Pinpoint the cell where the given text exists, returning its [x, y] midpoint coordinate. 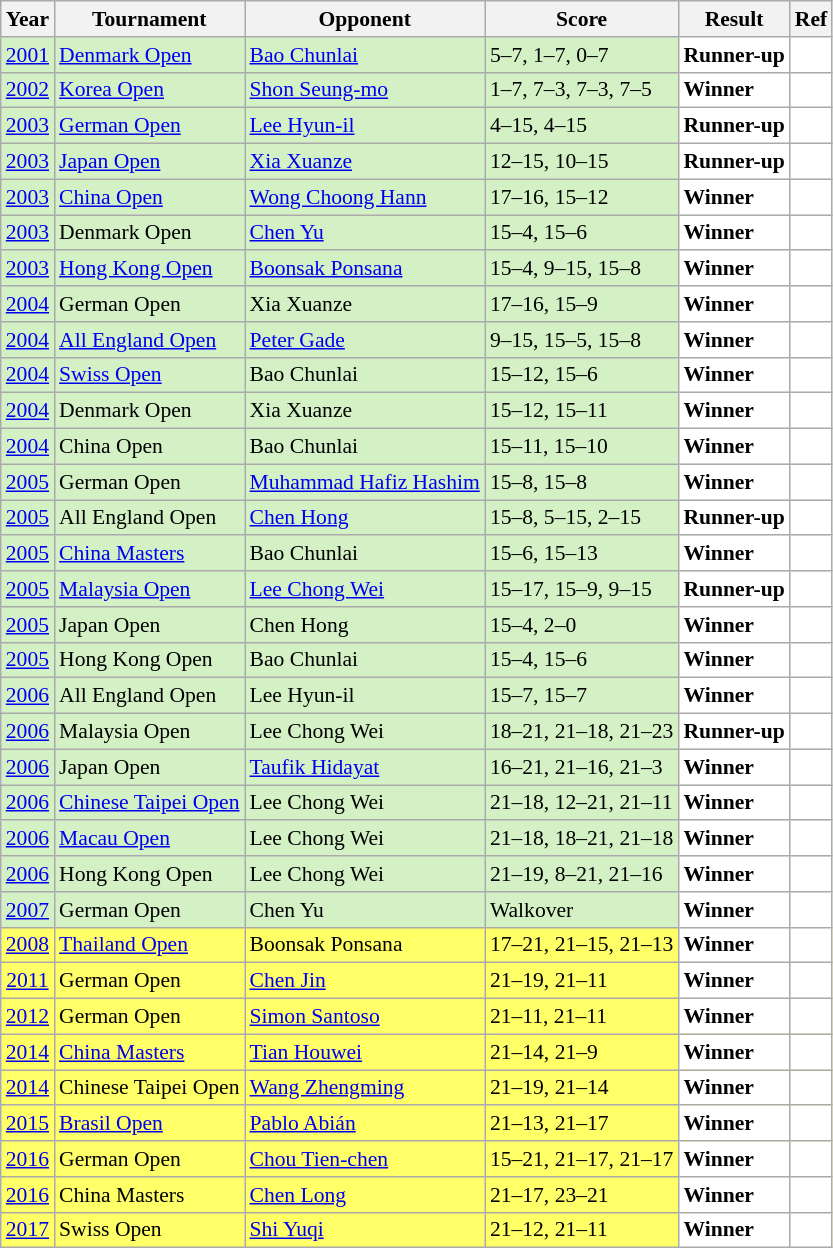
15–8, 5–15, 2–15 [582, 518]
2008 [28, 945]
15–7, 15–7 [582, 696]
2017 [28, 1230]
21–19, 21–11 [582, 981]
15–17, 15–9, 9–15 [582, 589]
Korea Open [149, 90]
Chen Jin [364, 981]
1–7, 7–3, 7–3, 7–5 [582, 90]
2011 [28, 981]
2001 [28, 55]
Tournament [149, 19]
Wang Zhengming [364, 1088]
Muhammad Hafiz Hashim [364, 482]
Pablo Abián [364, 1124]
Opponent [364, 19]
Shon Seung-mo [364, 90]
Peter Gade [364, 340]
2015 [28, 1124]
Score [582, 19]
17–21, 21–15, 21–13 [582, 945]
Walkover [582, 910]
15–4, 2–0 [582, 625]
15–8, 15–8 [582, 482]
17–16, 15–12 [582, 197]
21–18, 12–21, 21–11 [582, 803]
15–12, 15–6 [582, 375]
21–19, 8–21, 21–16 [582, 874]
Thailand Open [149, 945]
Brasil Open [149, 1124]
15–4, 9–15, 15–8 [582, 269]
Tian Houwei [364, 1052]
15–21, 21–17, 21–17 [582, 1159]
Chou Tien-chen [364, 1159]
18–21, 21–18, 21–23 [582, 732]
21–13, 21–17 [582, 1124]
Wong Choong Hann [364, 197]
21–17, 23–21 [582, 1195]
Shi Yuqi [364, 1230]
15–11, 15–10 [582, 447]
9–15, 15–5, 15–8 [582, 340]
21–18, 18–21, 21–18 [582, 839]
2012 [28, 1017]
17–16, 15–9 [582, 304]
Simon Santoso [364, 1017]
Chen Long [364, 1195]
21–11, 21–11 [582, 1017]
15–12, 15–11 [582, 411]
2002 [28, 90]
Macau Open [149, 839]
15–6, 15–13 [582, 554]
Result [734, 19]
16–21, 21–16, 21–3 [582, 767]
21–19, 21–14 [582, 1088]
21–12, 21–11 [582, 1230]
21–14, 21–9 [582, 1052]
Ref [811, 19]
12–15, 10–15 [582, 162]
5–7, 1–7, 0–7 [582, 55]
2007 [28, 910]
Year [28, 19]
Taufik Hidayat [364, 767]
4–15, 4–15 [582, 126]
